For the text-containing cell, return its midpoint in (X, Y) coordinate format. 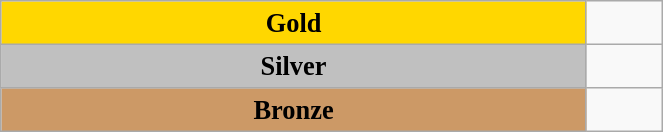
Bronze (294, 109)
Gold (294, 22)
Silver (294, 66)
